Determine the [x, y] coordinate at the center of the cell enclosing the given text.  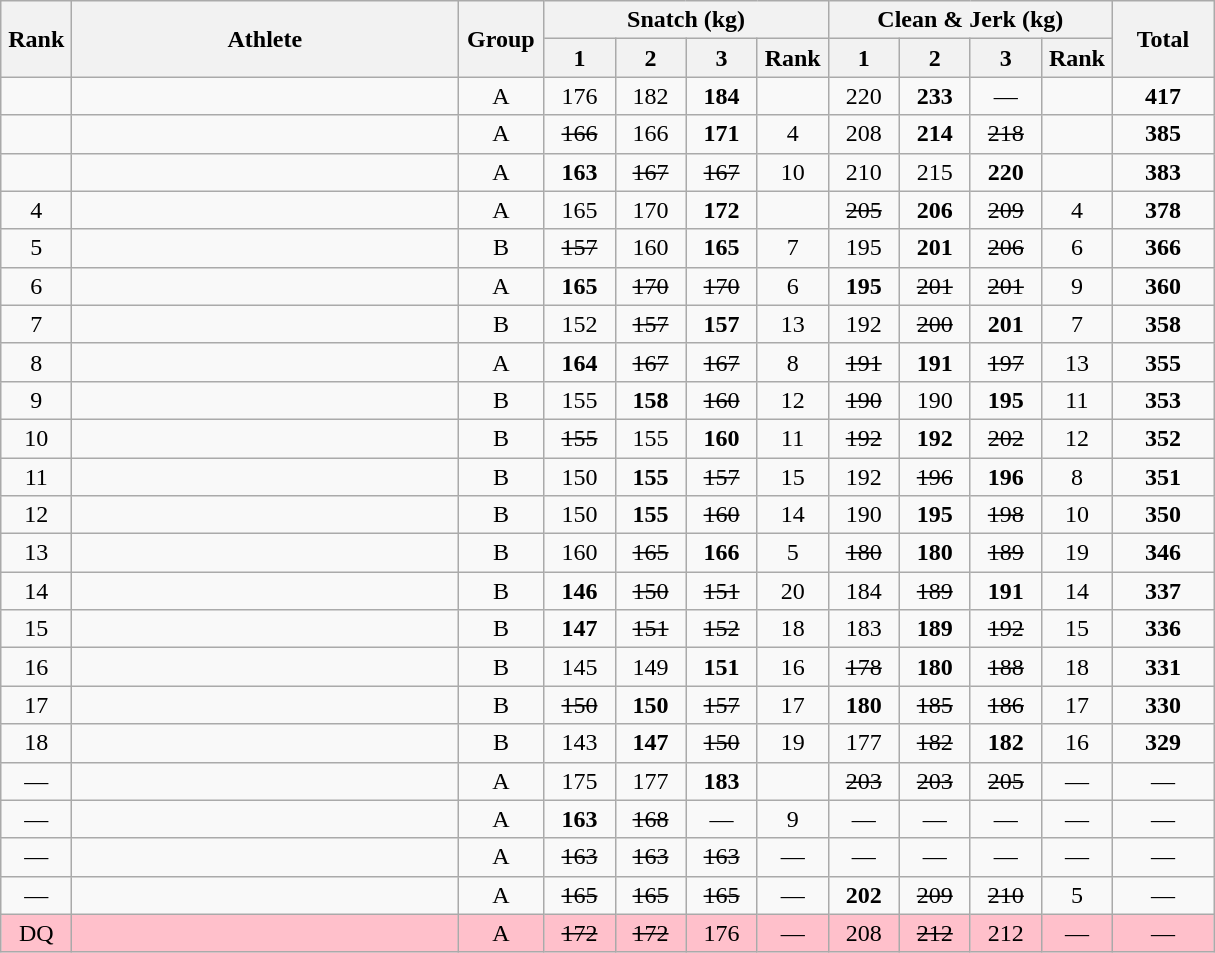
383 [1162, 172]
Athlete [265, 39]
DQ [36, 933]
358 [1162, 324]
149 [650, 667]
214 [934, 134]
Group [501, 39]
146 [580, 591]
360 [1162, 286]
164 [580, 362]
218 [1006, 134]
200 [934, 324]
168 [650, 819]
145 [580, 667]
346 [1162, 553]
331 [1162, 667]
186 [1006, 705]
175 [580, 781]
337 [1162, 591]
171 [722, 134]
355 [1162, 362]
215 [934, 172]
351 [1162, 477]
158 [650, 400]
233 [934, 96]
20 [792, 591]
185 [934, 705]
366 [1162, 248]
Snatch (kg) [686, 20]
352 [1162, 438]
329 [1162, 743]
197 [1006, 362]
350 [1162, 515]
188 [1006, 667]
385 [1162, 134]
Clean & Jerk (kg) [970, 20]
Total [1162, 39]
143 [580, 743]
178 [864, 667]
353 [1162, 400]
417 [1162, 96]
330 [1162, 705]
378 [1162, 210]
336 [1162, 629]
198 [1006, 515]
